Output the [X, Y] coordinate of the center of the cell containing the given text.  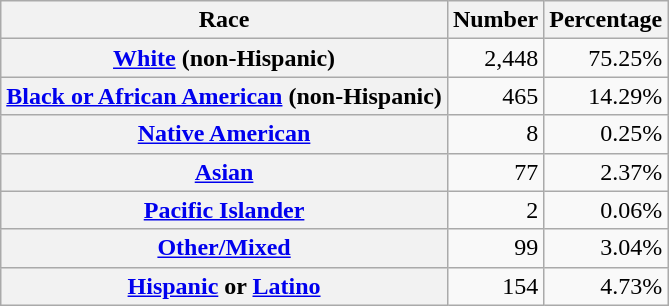
3.04% [606, 248]
4.73% [606, 286]
75.25% [606, 58]
Race [224, 20]
White (non-Hispanic) [224, 58]
0.25% [606, 134]
14.29% [606, 96]
0.06% [606, 210]
99 [495, 248]
Hispanic or Latino [224, 286]
154 [495, 286]
Asian [224, 172]
2,448 [495, 58]
465 [495, 96]
Black or African American (non-Hispanic) [224, 96]
2.37% [606, 172]
Number [495, 20]
8 [495, 134]
77 [495, 172]
Other/Mixed [224, 248]
Native American [224, 134]
Pacific Islander [224, 210]
Percentage [606, 20]
2 [495, 210]
